Identify which cell holds the provided text, then report its [X, Y] central coordinate. 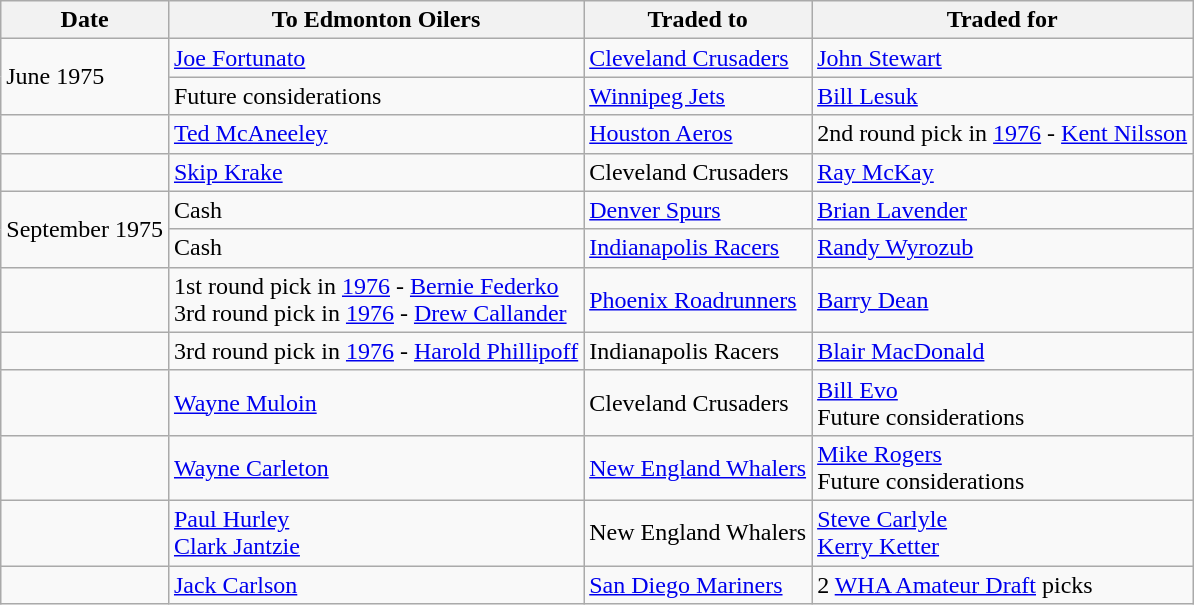
Joe Fortunato [376, 58]
John Stewart [1002, 58]
Barry Dean [1002, 300]
2 WHA Amateur Draft picks [1002, 585]
September 1975 [85, 229]
Ray McKay [1002, 172]
Traded to [698, 20]
Traded for [1002, 20]
1st round pick in 1976 - Bernie Federko3rd round pick in 1976 - Drew Callander [376, 300]
Steve CarlyleKerry Ketter [1002, 532]
Future considerations [376, 96]
To Edmonton Oilers [376, 20]
Winnipeg Jets [698, 96]
Date [85, 20]
June 1975 [85, 77]
Wayne Muloin [376, 402]
Ted McAneeley [376, 134]
3rd round pick in 1976 - Harold Phillipoff [376, 351]
Paul HurleyClark Jantzie [376, 532]
Bill Lesuk [1002, 96]
Mike RogersFuture considerations [1002, 468]
Jack Carlson [376, 585]
Blair MacDonald [1002, 351]
Denver Spurs [698, 210]
Randy Wyrozub [1002, 248]
San Diego Mariners [698, 585]
Brian Lavender [1002, 210]
Wayne Carleton [376, 468]
Houston Aeros [698, 134]
Skip Krake [376, 172]
2nd round pick in 1976 - Kent Nilsson [1002, 134]
Phoenix Roadrunners [698, 300]
Bill EvoFuture considerations [1002, 402]
